Locate the cell with the specified text and output its (x, y) center coordinate. 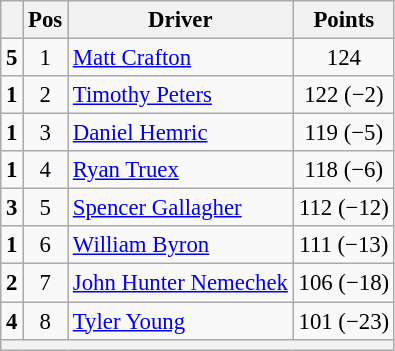
6 (46, 245)
Tyler Young (181, 321)
Ryan Truex (181, 170)
John Hunter Nemechek (181, 283)
Points (344, 20)
111 (−13) (344, 245)
7 (46, 283)
William Byron (181, 245)
8 (46, 321)
124 (344, 58)
106 (−18) (344, 283)
Driver (181, 20)
Pos (46, 20)
Daniel Hemric (181, 133)
119 (−5) (344, 133)
101 (−23) (344, 321)
Spencer Gallagher (181, 208)
Matt Crafton (181, 58)
118 (−6) (344, 170)
Timothy Peters (181, 95)
122 (−2) (344, 95)
112 (−12) (344, 208)
